Detect which cell encompasses the target text, then output its [X, Y] center coordinate. 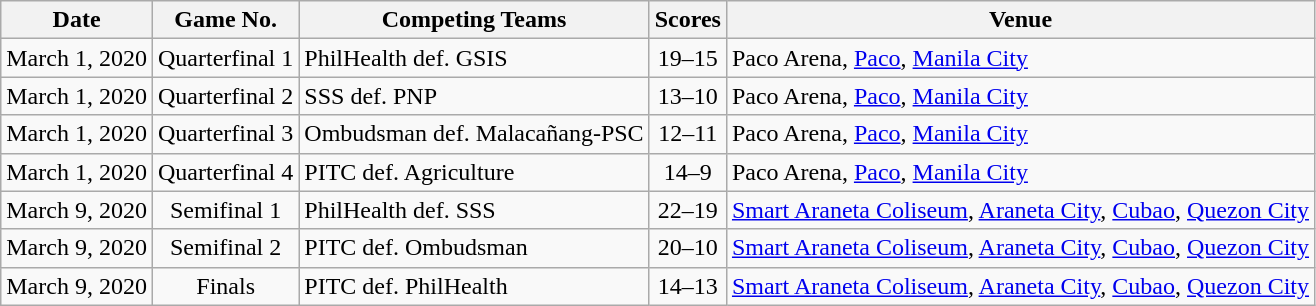
20–10 [688, 248]
Quarterfinal 4 [225, 172]
Quarterfinal 2 [225, 96]
14–9 [688, 172]
Game No. [225, 20]
Venue [1020, 20]
PITC def. PhilHealth [474, 286]
PITC def. Ombudsman [474, 248]
Finals [225, 286]
PhilHealth def. SSS [474, 210]
13–10 [688, 96]
Quarterfinal 3 [225, 134]
Date [77, 20]
PITC def. Agriculture [474, 172]
Ombudsman def. Malacañang-PSC [474, 134]
Quarterfinal 1 [225, 58]
12–11 [688, 134]
Competing Teams [474, 20]
SSS def. PNP [474, 96]
Semifinal 2 [225, 248]
PhilHealth def. GSIS [474, 58]
22–19 [688, 210]
Scores [688, 20]
19–15 [688, 58]
Semifinal 1 [225, 210]
14–13 [688, 286]
